Pinpoint the cell where the given text exists, returning its (X, Y) midpoint coordinate. 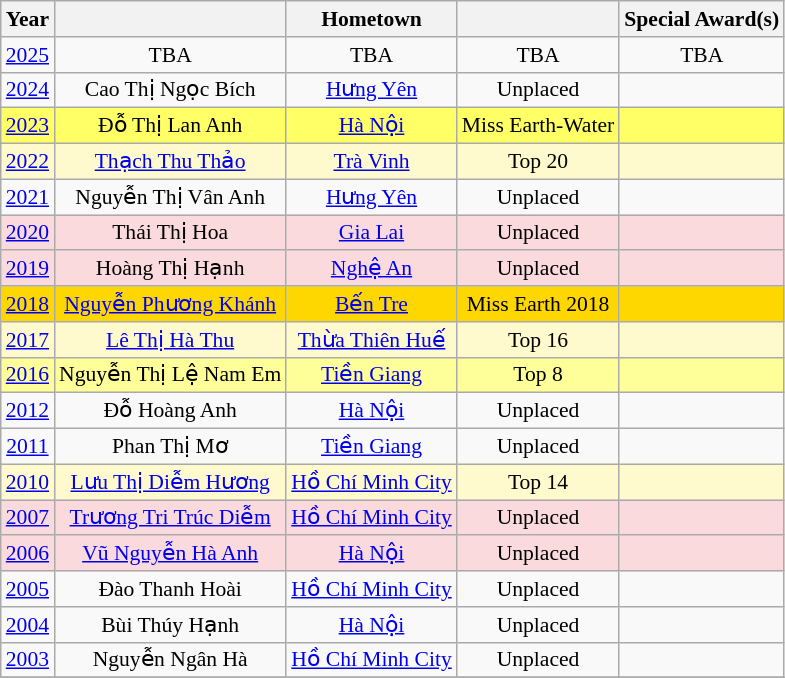
Nghệ An (372, 269)
Thái Thị Hoa (170, 233)
Top 14 (538, 482)
2025 (28, 55)
Vũ Nguyễn Hà Anh (170, 554)
2007 (28, 518)
2024 (28, 90)
Đỗ Thị Lan Anh (170, 126)
2018 (28, 304)
Lưu Thị Diễm Hương (170, 482)
Cao Thị Ngọc Bích (170, 90)
Year (28, 19)
2017 (28, 340)
Trương Tri Trúc Diễm (170, 518)
Lê Thị Hà Thu (170, 340)
2016 (28, 375)
Đỗ Hoàng Anh (170, 411)
2006 (28, 554)
Đào Thanh Hoài (170, 589)
2012 (28, 411)
Hoàng Thị Hạnh (170, 269)
Top 20 (538, 162)
Top 8 (538, 375)
Bến Tre (372, 304)
2011 (28, 447)
2022 (28, 162)
2003 (28, 660)
Thừa Thiên Huế (372, 340)
Trà Vinh (372, 162)
2004 (28, 625)
2023 (28, 126)
2005 (28, 589)
Bùi Thúy Hạnh (170, 625)
Nguyễn Phương Khánh (170, 304)
2019 (28, 269)
Thạch Thu Thảo (170, 162)
Gia Lai (372, 233)
Miss Earth-Water (538, 126)
Nguyễn Thị Vân Anh (170, 197)
Nguyễn Thị Lệ Nam Em (170, 375)
Hometown (372, 19)
Top 16 (538, 340)
Special Award(s) (702, 19)
Phan Thị Mơ (170, 447)
2010 (28, 482)
2021 (28, 197)
Nguyễn Ngân Hà (170, 660)
Miss Earth 2018 (538, 304)
2020 (28, 233)
